Detect which cell encompasses the target text, then output its (x, y) center coordinate. 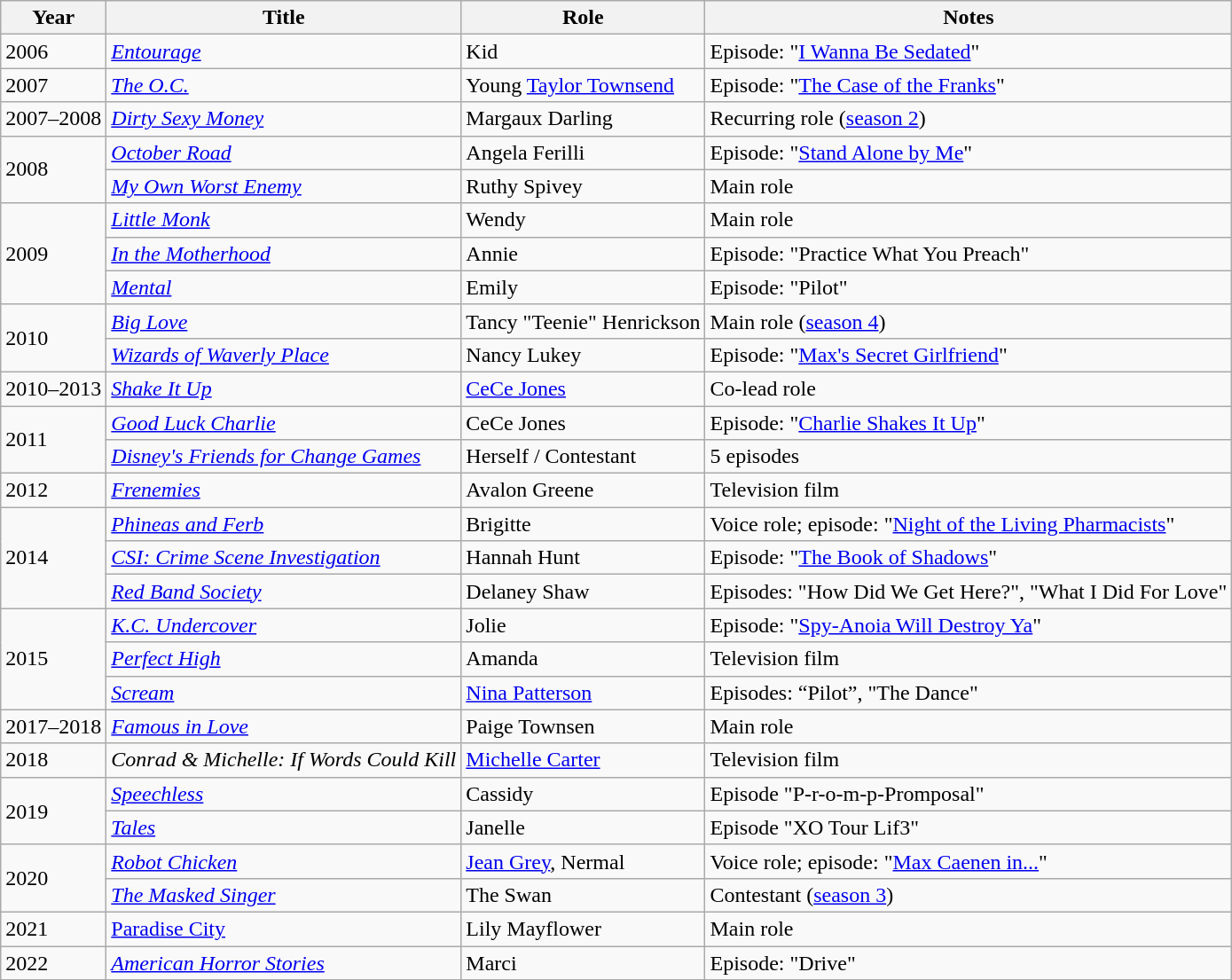
Young Taylor Townsend (584, 85)
Annie (584, 254)
Main role (season 4) (969, 321)
Wizards of Waverly Place (284, 355)
Contestant (season 3) (969, 895)
Voice role; episode: "Night of the Living Pharmacists" (969, 524)
Title (284, 18)
Little Monk (284, 220)
5 episodes (969, 457)
Mental (284, 287)
Notes (969, 18)
Robot Chicken (284, 861)
Michelle Carter (584, 760)
2007–2008 (53, 119)
Dirty Sexy Money (284, 119)
2018 (53, 760)
Wendy (584, 220)
Nancy Lukey (584, 355)
Co-lead role (969, 388)
Year (53, 18)
American Horror Stories (284, 962)
Episode "XO Tour Lif3" (969, 827)
Ruthy Spivey (584, 186)
Famous in Love (284, 726)
Disney's Friends for Change Games (284, 457)
Episode: "Spy-Anoia Will Destroy Ya" (969, 625)
Hannah Hunt (584, 558)
Nina Patterson (584, 693)
2019 (53, 811)
2020 (53, 878)
Lily Mayflower (584, 929)
In the Motherhood (284, 254)
Episode: "Charlie Shakes It Up" (969, 423)
Frenemies (284, 490)
My Own Worst Enemy (284, 186)
Paige Townsen (584, 726)
K.C. Undercover (284, 625)
October Road (284, 153)
Kid (584, 51)
Big Love (284, 321)
Tales (284, 827)
Episodes: “Pilot”, "The Dance" (969, 693)
Conrad & Michelle: If Words Could Kill (284, 760)
Red Band Society (284, 592)
The O.C. (284, 85)
2010 (53, 338)
Episode: "I Wanna Be Sedated" (969, 51)
Voice role; episode: "Max Caenen in..." (969, 861)
The Masked Singer (284, 895)
2009 (53, 254)
Tancy "Teenie" Henrickson (584, 321)
Entourage (284, 51)
Perfect High (284, 659)
Paradise City (284, 929)
Role (584, 18)
2017–2018 (53, 726)
CSI: Crime Scene Investigation (284, 558)
Episode: "Max's Secret Girlfriend" (969, 355)
Delaney Shaw (584, 592)
Episode: "Stand Alone by Me" (969, 153)
2008 (53, 169)
Jolie (584, 625)
Episode: "The Book of Shadows" (969, 558)
Scream (284, 693)
Janelle (584, 827)
Episode "P-r-o-m-p-Promposal" (969, 794)
Margaux Darling (584, 119)
The Swan (584, 895)
2006 (53, 51)
Good Luck Charlie (284, 423)
Emily (584, 287)
Phineas and Ferb (284, 524)
Avalon Greene (584, 490)
Episode: "Pilot" (969, 287)
Jean Grey, Nermal (584, 861)
Marci (584, 962)
Herself / Contestant (584, 457)
Episode: "Practice What You Preach" (969, 254)
2021 (53, 929)
Episode: "Drive" (969, 962)
Speechless (284, 794)
Cassidy (584, 794)
Shake It Up (284, 388)
Episodes: "How Did We Get Here?", "What I Did For Love" (969, 592)
2014 (53, 558)
2010–2013 (53, 388)
2011 (53, 440)
Angela Ferilli (584, 153)
Brigitte (584, 524)
Amanda (584, 659)
2007 (53, 85)
2012 (53, 490)
2015 (53, 659)
Recurring role (season 2) (969, 119)
Episode: "The Case of the Franks" (969, 85)
2022 (53, 962)
